Detect which cell encompasses the target text, then output its [X, Y] center coordinate. 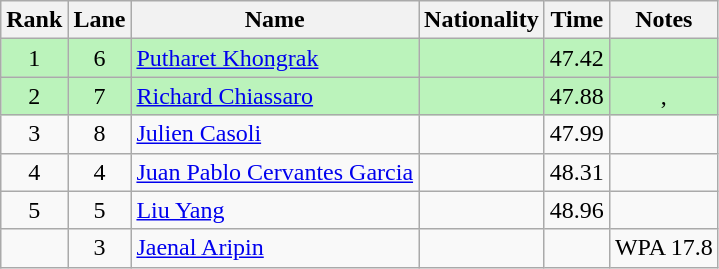
Nationality [482, 20]
Richard Chiassaro [275, 96]
Juan Pablo Cervantes Garcia [275, 172]
2 [34, 96]
Julien Casoli [275, 134]
Rank [34, 20]
Liu Yang [275, 210]
6 [100, 58]
Jaenal Aripin [275, 248]
8 [100, 134]
Putharet Khongrak [275, 58]
47.88 [576, 96]
Lane [100, 20]
47.99 [576, 134]
Name [275, 20]
7 [100, 96]
Time [576, 20]
Notes [664, 20]
WPA 17.8 [664, 248]
48.31 [576, 172]
48.96 [576, 210]
47.42 [576, 58]
1 [34, 58]
, [664, 96]
